Output the (X, Y) coordinate of the center of the cell containing the given text.  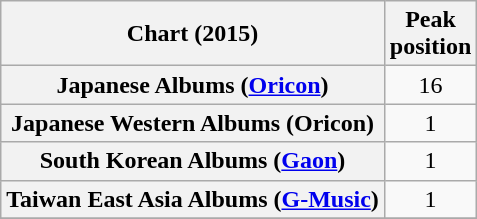
Peakposition (430, 34)
Japanese Albums (Oricon) (193, 85)
South Korean Albums (Gaon) (193, 161)
Japanese Western Albums (Oricon) (193, 123)
Taiwan East Asia Albums (G-Music) (193, 199)
16 (430, 85)
Chart (2015) (193, 34)
